Detect which cell encompasses the target text, then output its (x, y) center coordinate. 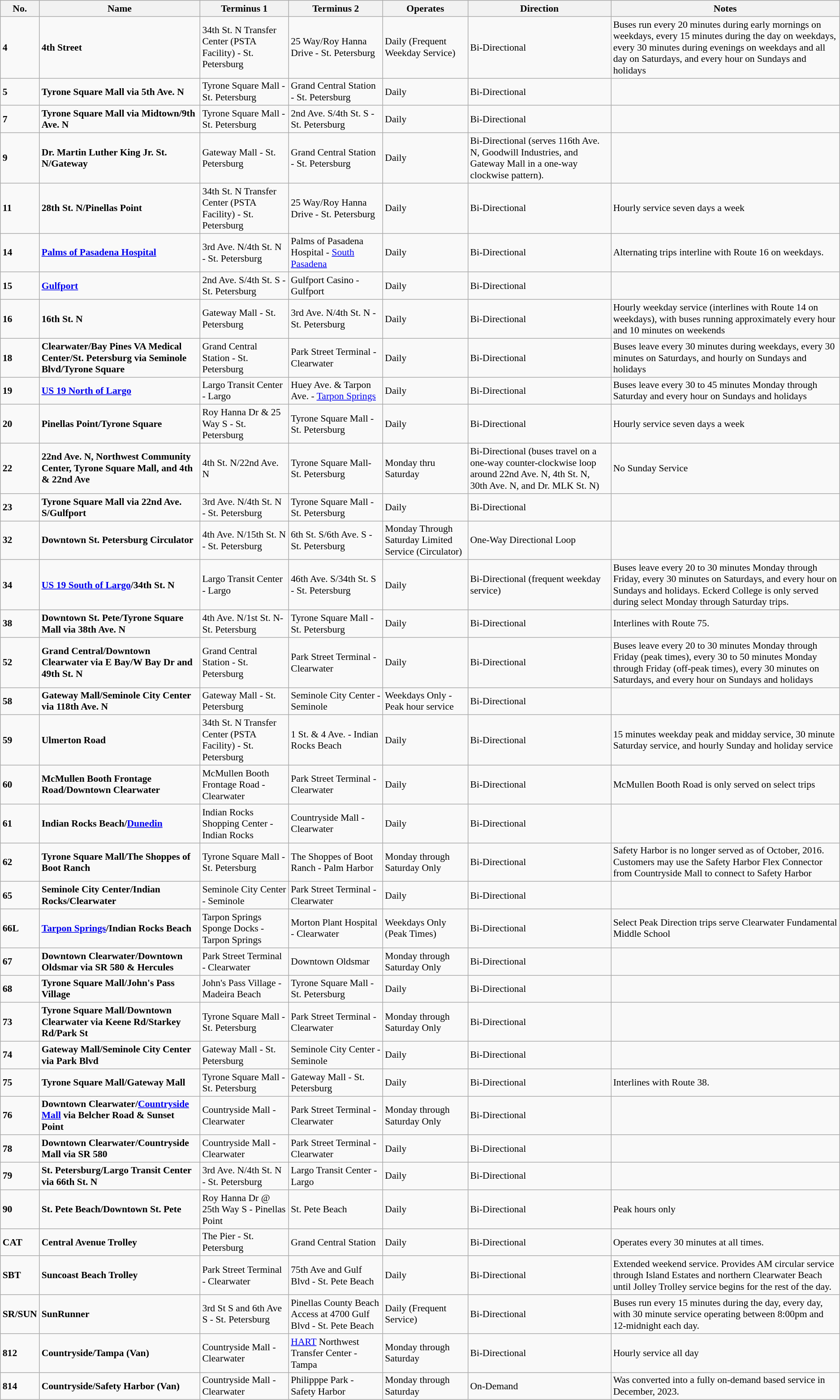
Bi-Directional (frequent weekday service) (539, 585)
16 (20, 319)
John's Pass Village - Madeira Beach (244, 989)
SBT (20, 1276)
20 (20, 424)
St. Pete Beach (336, 1210)
4th Ave. N/15th St. N - St. Petersburg (244, 540)
Weekdays Only (Peak Times) (425, 928)
Seminole City Center/Indian Rocks/Clearwater (120, 895)
18 (20, 358)
76 (20, 1116)
22nd Ave. N, Northwest Community Center, Tyrone Square Mall, and 4th & 22nd Ave (120, 469)
68 (20, 989)
Dr. Martin Luther King Jr. St. N/Gateway (120, 158)
14 (20, 253)
McMullen Booth Frontage Road - Clearwater (244, 785)
US 19 South of Largo/34th St. N (120, 585)
Bi-Directional (buses travel on a one-way counter-clockwise loop around 22nd Ave. N, 4th St. N, 30th Ave. N, and Dr. MLK St. N) (539, 469)
16th St. N (120, 319)
Buses run every 15 minutes during the day, every day, with 30 minute service operating between 8:00pm and 12-midnight each day. (725, 1314)
59 (20, 740)
15 (20, 286)
Bi-Directional (serves 116th Ave. N, Goodwill Industries, and Gateway Mall in a one-way clockwise pattern). (539, 158)
Gateway Mall/Seminole City Center via 118th Ave. N (120, 702)
32 (20, 540)
23 (20, 507)
Indian Rocks Beach/Dunedin (120, 823)
Weekdays Only - Peak hour service (425, 702)
4 (20, 47)
Indian Rocks Shopping Center - Indian Rocks (244, 823)
Roy Hanna Dr @ 25th Way S - Pinellas Point (244, 1210)
SR/SUN (20, 1314)
Terminus 1 (244, 9)
28th St. N/Pinellas Point (120, 208)
Huey Ave. & Tarpon Ave. - Tarpon Springs (336, 391)
Notes (725, 9)
Buses leave every 30 to 45 minutes Monday through Saturday and every hour on Sundays and holidays (725, 391)
11 (20, 208)
The Shoppes of Boot Ranch - Palm Harbor (336, 862)
St. Petersburg/Largo Transit Center via 66th St. N (120, 1176)
814 (20, 1386)
812 (20, 1353)
62 (20, 862)
Tyrone Square Mall-St. Petersburg (336, 469)
Daily (Frequent Weekday Service) (425, 47)
Countryside/Safety Harbor (Van) (120, 1386)
Philipppe Park - Safety Harbor (336, 1386)
74 (20, 1055)
Peak hours only (725, 1210)
Tyrone Square Mall via Midtown/9th Ave. N (120, 119)
4th Ave. N/1st St. N- St. Petersburg (244, 624)
3rd St S and 6th Ave S - St. Petersburg (244, 1314)
Pinellas Point/Tyrone Square (120, 424)
Monday Through Saturday Limited Service (Circulator) (425, 540)
38 (20, 624)
Tyrone Square Mall via 5th Ave. N (120, 91)
St. Pete Beach/Downtown St. Pete (120, 1210)
Downtown Clearwater/Downtown Oldsmar via SR 580 & Hercules (120, 961)
Clearwater/Bay Pines VA Medical Center/St. Petersburg via Seminole Blvd/Tyrone Square (120, 358)
1 St. & 4 Ave. - Indian Rocks Beach (336, 740)
Interlines with Route 38. (725, 1082)
Downtown St. Petersburg Circulator (120, 540)
Central Avenue Trolley (120, 1242)
US 19 North of Largo (120, 391)
4th St. N/22nd Ave. N (244, 469)
Hourly service all day (725, 1353)
75 (20, 1082)
The Pier - St. Petersburg (244, 1242)
Tyrone Square Mall/John's Pass Village (120, 989)
Was converted into a fully on-demand based service in December, 2023. (725, 1386)
9 (20, 158)
Tyrone Square Mall via 22nd Ave. S/Gulfport (120, 507)
Name (120, 9)
5 (20, 91)
Alternating trips interline with Route 16 on weekdays. (725, 253)
Grand Central Station (336, 1242)
15 minutes weekday peak and midday service, 30 minute Saturday service, and hourly Sunday and holiday service (725, 740)
61 (20, 823)
Palms of Pasadena Hospital (120, 253)
75th Ave and Gulf Blvd - St. Pete Beach (336, 1276)
60 (20, 785)
Gulfport (120, 286)
46th Ave. S/34th St. S - St. Petersburg (336, 585)
Tarpon Springs/Indian Rocks Beach (120, 928)
Gulfport Casino - Gulfport (336, 286)
Downtown Oldsmar (336, 961)
Downtown Clearwater/Countryside Mall via Belcher Road & Sunset Point (120, 1116)
67 (20, 961)
On-Demand (539, 1386)
Countryside/Tampa (Van) (120, 1353)
Tarpon Springs Sponge Docks - Tarpon Springs (244, 928)
Downtown Clearwater/Countryside Mall via SR 580 (120, 1149)
Pinellas County Beach Access at 4700 Gulf Blvd - St. Pete Beach (336, 1314)
No. (20, 9)
19 (20, 391)
Hourly weekday service (interlines with Route 14 on weekdays), with buses running approximately every hour and 10 minutes on weekends (725, 319)
HART Northwest Transfer Center - Tampa (336, 1353)
Downtown St. Pete/Tyrone Square Mall via 38th Ave. N (120, 624)
79 (20, 1176)
6th St. S/6th Ave. S - St. Petersburg (336, 540)
Ulmerton Road (120, 740)
Select Peak Direction trips serve Clearwater Fundamental Middle School (725, 928)
Grand Central/Downtown Clearwater via E Bay/W Bay Dr and 49th St. N (120, 663)
Palms of Pasadena Hospital - South Pasadena (336, 253)
73 (20, 1022)
Direction (539, 9)
Monday thru Saturday (425, 469)
CAT (20, 1242)
Suncoast Beach Trolley (120, 1276)
Roy Hanna Dr & 25 Way S - St. Petersburg (244, 424)
Gateway Mall/Seminole City Center via Park Blvd (120, 1055)
Tyrone Square Mall/Downtown Clearwater via Keene Rd/Starkey Rd/Park St (120, 1022)
No Sunday Service (725, 469)
66L (20, 928)
McMullen Booth Road is only served on select trips (725, 785)
Morton Plant Hospital - Clearwater (336, 928)
Operates (425, 9)
Interlines with Route 75. (725, 624)
SunRunner (120, 1314)
90 (20, 1210)
78 (20, 1149)
65 (20, 895)
Daily (Frequent Service) (425, 1314)
58 (20, 702)
52 (20, 663)
22 (20, 469)
Buses leave every 30 minutes during weekdays, every 30 minutes on Saturdays, and hourly on Sundays and holidays (725, 358)
7 (20, 119)
Tyrone Square Mall/The Shoppes of Boot Ranch (120, 862)
Tyrone Square Mall/Gateway Mall (120, 1082)
Terminus 2 (336, 9)
McMullen Booth Frontage Road/Downtown Clearwater (120, 785)
34 (20, 585)
One-Way Directional Loop (539, 540)
4th Street (120, 47)
Operates every 30 minutes at all times. (725, 1242)
